Find where the given text appears and provide that cell's center as [x, y] coordinate. 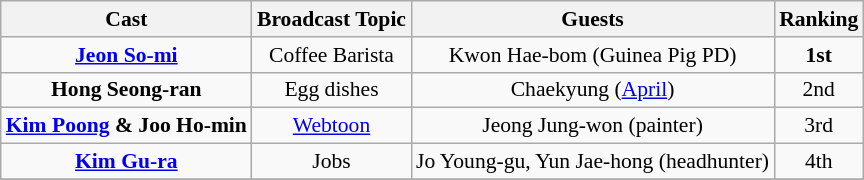
Kim Poong & Joo Ho-min [126, 126]
Coffee Barista [332, 55]
Egg dishes [332, 90]
3rd [818, 126]
Hong Seong-ran [126, 90]
Ranking [818, 19]
Kim Gu-ra [126, 162]
2nd [818, 90]
Guests [592, 19]
Kwon Hae-bom (Guinea Pig PD) [592, 55]
4th [818, 162]
Webtoon [332, 126]
1st [818, 55]
Jo Young-gu, Yun Jae-hong (headhunter) [592, 162]
Cast [126, 19]
Jeong Jung-won (painter) [592, 126]
Broadcast Topic [332, 19]
Jeon So-mi [126, 55]
Jobs [332, 162]
Chaekyung (April) [592, 90]
